Pinpoint the cell where the given text exists, returning its [x, y] midpoint coordinate. 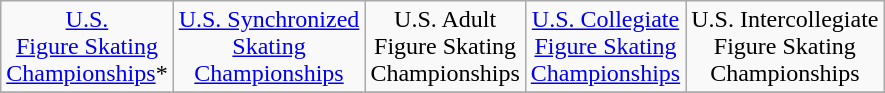
U.S. SynchronizedSkatingChampionships [269, 47]
U.S. IntercollegiateFigure SkatingChampionships [785, 47]
U.S. CollegiateFigure SkatingChampionships [605, 47]
U.S.Figure SkatingChampionships* [87, 47]
U.S. AdultFigure SkatingChampionships [445, 47]
